Detect which cell encompasses the target text, then output its [x, y] center coordinate. 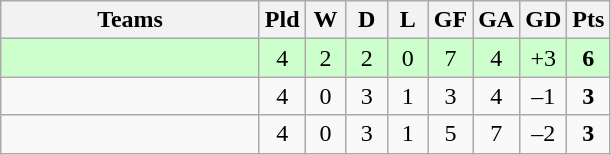
D [366, 20]
+3 [544, 58]
6 [588, 58]
–1 [544, 96]
Teams [130, 20]
–2 [544, 134]
GA [496, 20]
Pts [588, 20]
Pld [282, 20]
L [408, 20]
5 [450, 134]
GD [544, 20]
W [326, 20]
GF [450, 20]
